Capture the cell that displays the provided text and extract its (x, y) central coordinate. 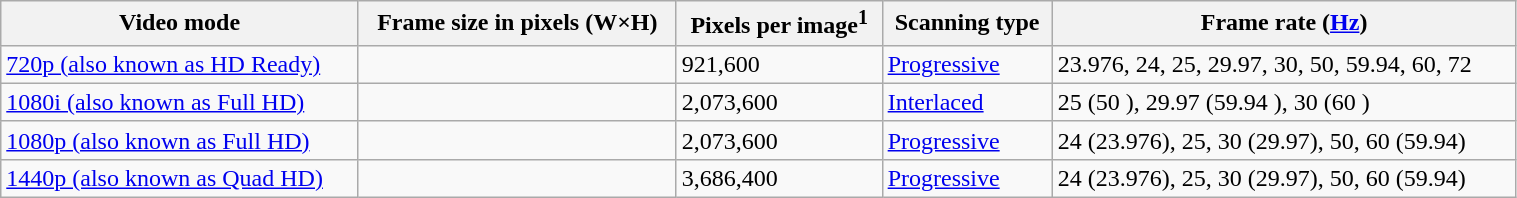
Interlaced (967, 102)
Scanning type (967, 24)
Frame rate (Hz) (1284, 24)
1080i (also known as Full HD) (180, 102)
Pixels per image1 (779, 24)
1080p (also known as Full HD) (180, 140)
3,686,400 (779, 178)
1440p (also known as Quad HD) (180, 178)
25 (50 ), 29.97 (59.94 ), 30 (60 ) (1284, 102)
Frame size in pixels (W×H) (517, 24)
23.976, 24, 25, 29.97, 30, 50, 59.94, 60, 72 (1284, 64)
Video mode (180, 24)
720p (also known as HD Ready) (180, 64)
921,600 (779, 64)
